Pinpoint the cell where the given text exists, returning its (X, Y) midpoint coordinate. 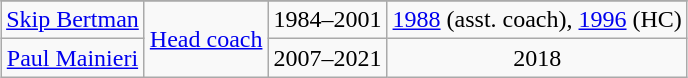
Paul Mainieri (73, 58)
2007–2021 (328, 58)
2018 (537, 58)
Head coach (206, 39)
1988 (asst. coach), 1996 (HC) (537, 20)
1984–2001 (328, 20)
Skip Bertman (73, 20)
